Capture the cell that displays the provided text and extract its (X, Y) central coordinate. 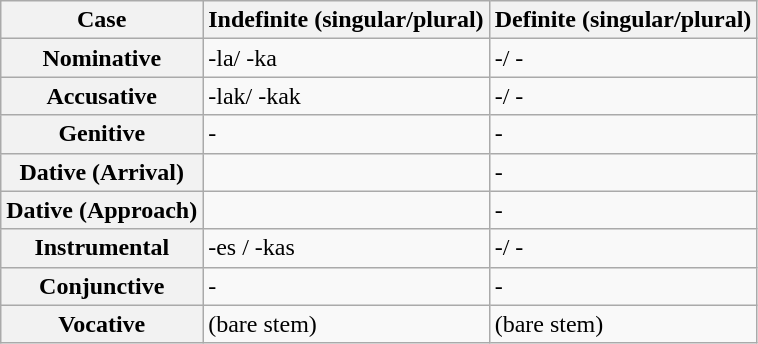
Nominative (102, 58)
Indefinite (singular/plural) (346, 20)
-la/ -ka (346, 58)
Case (102, 20)
Dative (Arrival) (102, 172)
Dative (Approach) (102, 210)
Accusative (102, 96)
Genitive (102, 134)
Definite (singular/plural) (623, 20)
-lak/ -kak (346, 96)
Vocative (102, 324)
Instrumental (102, 248)
Conjunctive (102, 286)
-es / -kas (346, 248)
